Pinpoint the cell where the given text exists, returning its [x, y] midpoint coordinate. 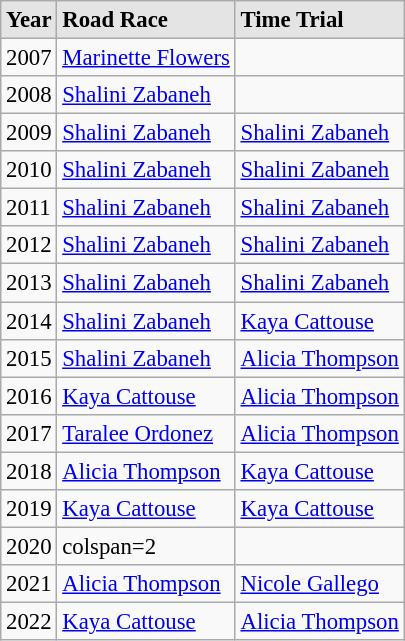
Nicole Gallego [320, 584]
2021 [29, 584]
2010 [29, 170]
2013 [29, 283]
2014 [29, 321]
2009 [29, 133]
Time Trial [320, 20]
2008 [29, 95]
2011 [29, 208]
Marinette Flowers [146, 58]
Road Race [146, 20]
2020 [29, 546]
2022 [29, 621]
2015 [29, 358]
2017 [29, 433]
2007 [29, 58]
2019 [29, 509]
colspan=2 [146, 546]
Taralee Ordonez [146, 433]
2018 [29, 471]
2016 [29, 396]
Year [29, 20]
2012 [29, 245]
